From the cell containing the given text, extract its center point as [x, y] coordinate. 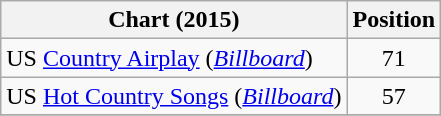
71 [394, 58]
57 [394, 96]
Position [394, 20]
Chart (2015) [174, 20]
US Country Airplay (Billboard) [174, 58]
US Hot Country Songs (Billboard) [174, 96]
